Output the [x, y] coordinate of the center of the cell containing the given text.  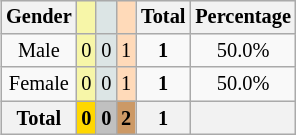
2 [126, 118]
Male [38, 51]
Gender [38, 17]
Female [38, 84]
Percentage [243, 17]
